Locate the cell with the specified text and output its [X, Y] center coordinate. 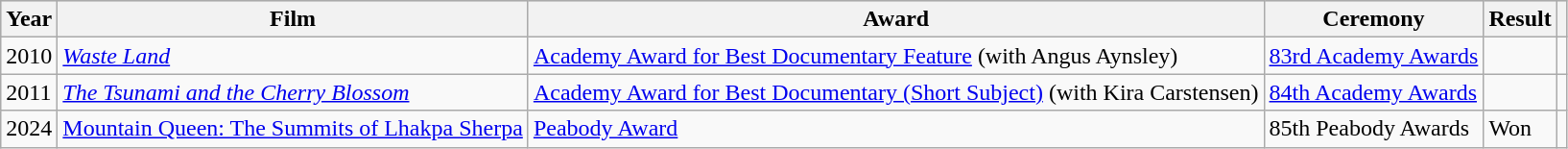
2024 [29, 129]
Result [1520, 19]
2011 [29, 92]
83rd Academy Awards [1374, 56]
Award [896, 19]
Waste Land [294, 56]
Ceremony [1374, 19]
Year [29, 19]
85th Peabody Awards [1374, 129]
84th Academy Awards [1374, 92]
Film [294, 19]
The Tsunami and the Cherry Blossom [294, 92]
Peabody Award [896, 129]
Academy Award for Best Documentary (Short Subject) (with Kira Carstensen) [896, 92]
2010 [29, 56]
Won [1520, 129]
Academy Award for Best Documentary Feature (with Angus Aynsley) [896, 56]
Mountain Queen: The Summits of Lhakpa Sherpa [294, 129]
